Capture the cell that displays the provided text and extract its (x, y) central coordinate. 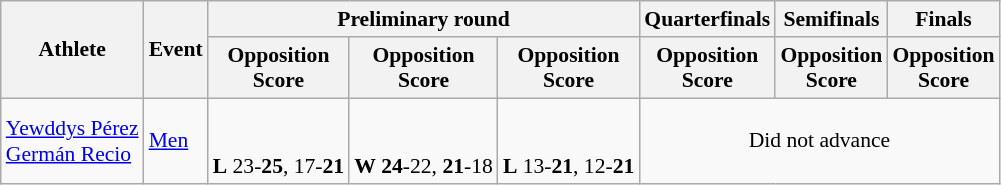
Preliminary round (424, 19)
Finals (943, 19)
Quarterfinals (707, 19)
Yewddys PérezGermán Recio (72, 142)
Event (176, 50)
L 13-21, 12-21 (568, 142)
Semifinals (831, 19)
L 23-25, 17-21 (278, 142)
Did not advance (819, 142)
Men (176, 142)
Athlete (72, 50)
W 24-22, 21-18 (424, 142)
